Determine the (x, y) coordinate at the center of the cell enclosing the given text.  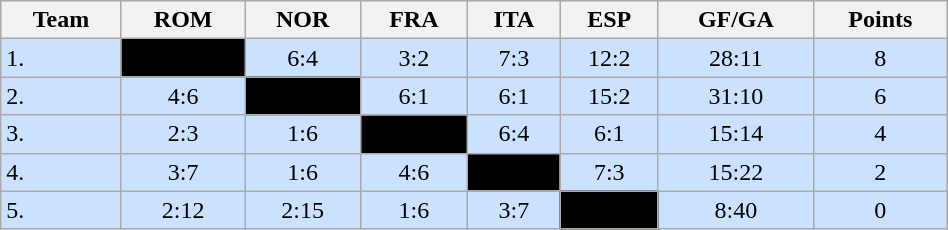
NOR (302, 20)
2 (880, 172)
15:22 (736, 172)
2:3 (183, 134)
12:2 (609, 58)
15:2 (609, 96)
15:14 (736, 134)
1. (61, 58)
6 (880, 96)
31:10 (736, 96)
ITA (514, 20)
ESP (609, 20)
GF/GA (736, 20)
FRA (414, 20)
2:12 (183, 210)
2. (61, 96)
3. (61, 134)
8:40 (736, 210)
4 (880, 134)
ROM (183, 20)
4. (61, 172)
Points (880, 20)
28:11 (736, 58)
8 (880, 58)
0 (880, 210)
5. (61, 210)
3:2 (414, 58)
2:15 (302, 210)
Team (61, 20)
